Capture the cell that displays the provided text and extract its (X, Y) central coordinate. 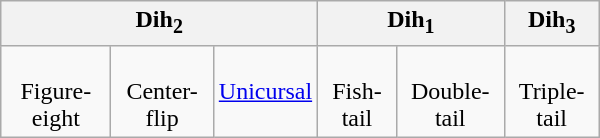
Unicursal (265, 91)
Triple-tail (552, 91)
Figure-eight (56, 91)
Dih3 (552, 23)
Double-tail (450, 91)
Center-flip (162, 91)
Fish-tail (358, 91)
Dih2 (160, 23)
Dih1 (412, 23)
